Identify which cell holds the provided text, then report its (x, y) central coordinate. 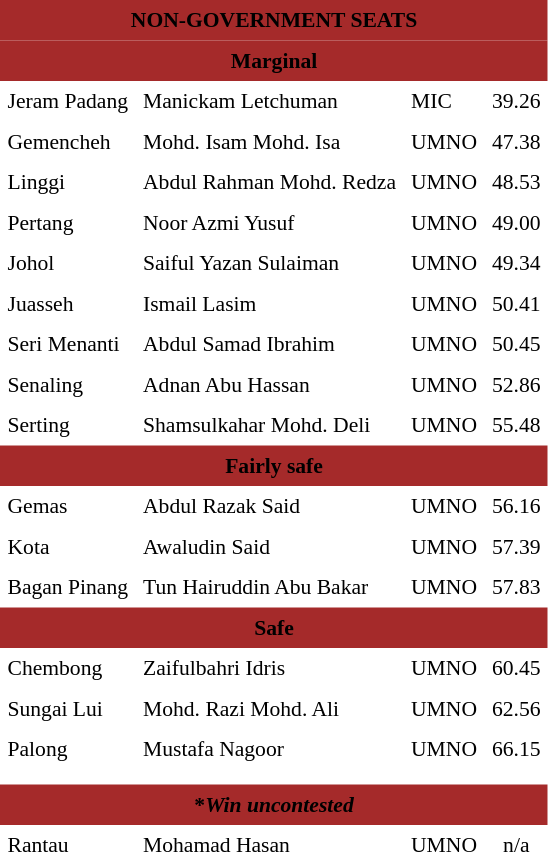
Ismail Lasim (270, 303)
Shamsulkahar Mohd. Deli (270, 425)
52.86 (516, 384)
Seri Menanti (68, 344)
50.41 (516, 303)
Tun Hairuddin Abu Bakar (270, 587)
Jeram Padang (68, 101)
Gemencheh (68, 141)
39.26 (516, 101)
47.38 (516, 141)
*Win uncontested (274, 804)
60.45 (516, 668)
49.34 (516, 263)
62.56 (516, 708)
Gemas (68, 506)
Palong (68, 749)
Fairly safe (274, 465)
Mustafa Nagoor (270, 749)
Abdul Samad Ibrahim (270, 344)
Johol (68, 263)
Chembong (68, 668)
Sungai Lui (68, 708)
Adnan Abu Hassan (270, 384)
Saiful Yazan Sulaiman (270, 263)
Manickam Letchuman (270, 101)
Mohd. Razi Mohd. Ali (270, 708)
55.48 (516, 425)
NON-GOVERNMENT SEATS (274, 20)
Mohd. Isam Mohd. Isa (270, 141)
49.00 (516, 222)
Kota (68, 546)
Serting (68, 425)
48.53 (516, 182)
Marginal (274, 60)
56.16 (516, 506)
66.15 (516, 749)
Safe (274, 627)
MIC (444, 101)
Noor Azmi Yusuf (270, 222)
57.39 (516, 546)
57.83 (516, 587)
Bagan Pinang (68, 587)
Linggi (68, 182)
Senaling (68, 384)
Abdul Rahman Mohd. Redza (270, 182)
Zaifulbahri Idris (270, 668)
50.45 (516, 344)
Abdul Razak Said (270, 506)
Pertang (68, 222)
Juasseh (68, 303)
Awaludin Said (270, 546)
